From the cell containing the given text, extract its center point as (X, Y) coordinate. 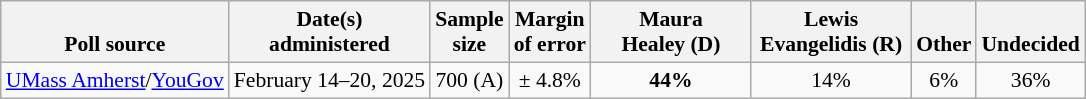
700 (A) (469, 80)
36% (1030, 80)
Date(s)administered (330, 32)
Undecided (1030, 32)
MauraHealey (D) (671, 32)
± 4.8% (550, 80)
14% (831, 80)
Poll source (115, 32)
LewisEvangelidis (R) (831, 32)
44% (671, 80)
UMass Amherst/YouGov (115, 80)
Marginof error (550, 32)
6% (944, 80)
Other (944, 32)
Samplesize (469, 32)
February 14–20, 2025 (330, 80)
